Provide the (X, Y) coordinate of the cell's center where the given text is located.  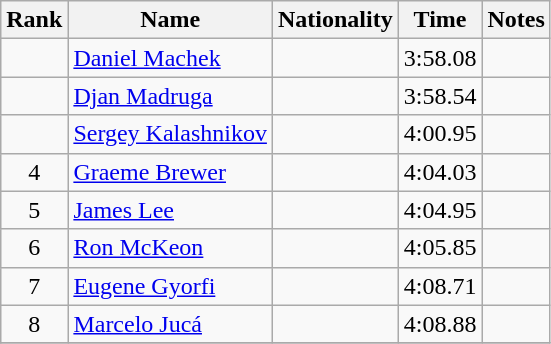
James Lee (170, 210)
Graeme Brewer (170, 172)
3:58.08 (440, 58)
4:08.88 (440, 324)
4:04.95 (440, 210)
Nationality (335, 20)
4:04.03 (440, 172)
Djan Madruga (170, 96)
7 (34, 286)
Sergey Kalashnikov (170, 134)
4:00.95 (440, 134)
4 (34, 172)
Ron McKeon (170, 248)
Name (170, 20)
4:08.71 (440, 286)
6 (34, 248)
5 (34, 210)
8 (34, 324)
4:05.85 (440, 248)
Daniel Machek (170, 58)
Rank (34, 20)
3:58.54 (440, 96)
Eugene Gyorfi (170, 286)
Time (440, 20)
Marcelo Jucá (170, 324)
Notes (516, 20)
